Output the [X, Y] coordinate of the center of the cell containing the given text.  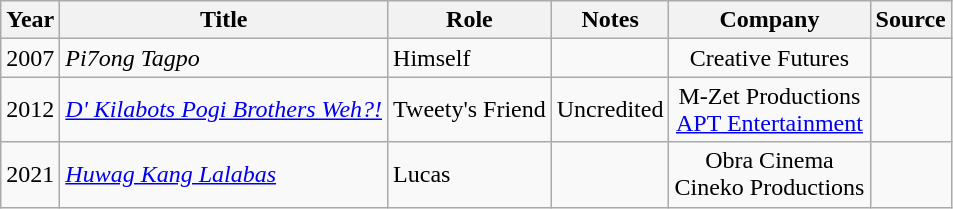
Year [30, 20]
2012 [30, 110]
Company [770, 20]
Pi7ong Tagpo [224, 58]
Obra Cinema Cineko Productions [770, 174]
Source [910, 20]
Creative Futures [770, 58]
Lucas [470, 174]
Huwag Kang Lalabas [224, 174]
D' Kilabots Pogi Brothers Weh?! [224, 110]
Notes [610, 20]
Tweety's Friend [470, 110]
2021 [30, 174]
Title [224, 20]
Himself [470, 58]
Uncredited [610, 110]
Role [470, 20]
2007 [30, 58]
M-Zet Productions APT Entertainment [770, 110]
